For the text-containing cell, return its midpoint in (X, Y) coordinate format. 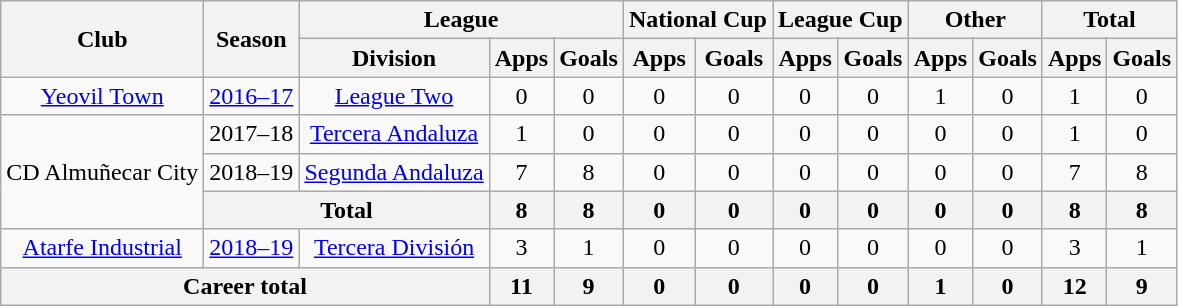
12 (1074, 286)
League (462, 20)
Atarfe Industrial (102, 248)
League Cup (840, 20)
Other (975, 20)
Yeovil Town (102, 96)
2017–18 (252, 134)
National Cup (698, 20)
Career total (245, 286)
Tercera Andaluza (394, 134)
Tercera División (394, 248)
Season (252, 39)
Division (394, 58)
Segunda Andaluza (394, 172)
Club (102, 39)
2016–17 (252, 96)
11 (521, 286)
League Two (394, 96)
CD Almuñecar City (102, 172)
